Capture the cell that displays the provided text and extract its [X, Y] central coordinate. 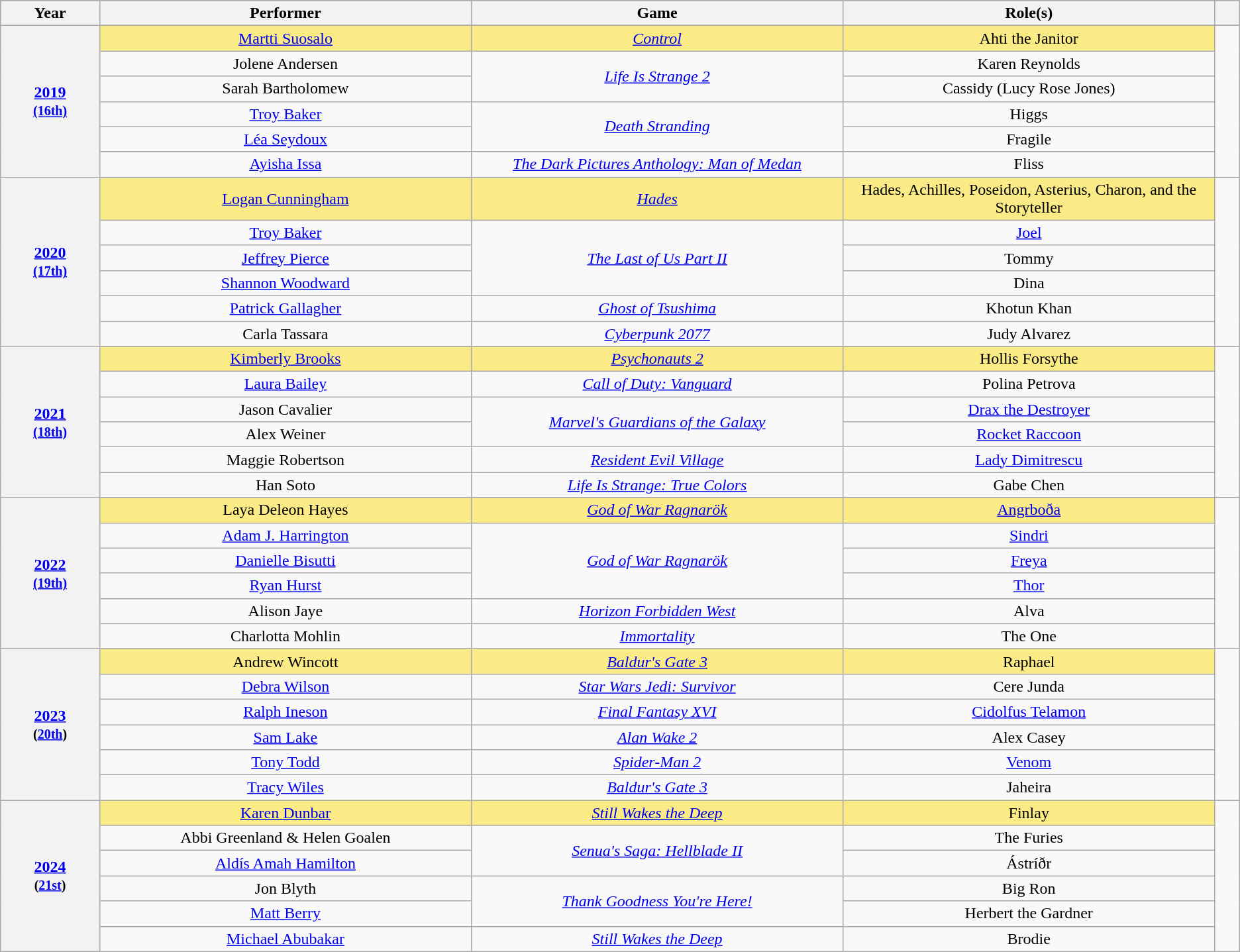
Jolene Andersen [285, 64]
Life Is Strange: True Colors [657, 485]
Lady Dimitrescu [1029, 460]
Gabe Chen [1029, 485]
The Furies [1029, 838]
Cere Junda [1029, 686]
Alva [1029, 611]
Jon Blyth [285, 888]
Thor [1029, 586]
Laya Deleon Hayes [285, 510]
Shannon Woodward [285, 283]
Final Fantasy XVI [657, 712]
Logan Cunningham [285, 199]
Michael Abubakar [285, 939]
Psychonauts 2 [657, 359]
Fragile [1029, 139]
Raphael [1029, 661]
Martti Suosalo [285, 38]
2023(20th) [50, 724]
Star Wars Jedi: Survivor [657, 686]
Year [50, 13]
Patrick Gallagher [285, 308]
Hades, Achilles, Poseidon, Asterius, Charon, and the Storyteller [1029, 199]
Ayisha Issa [285, 164]
Drax the Destroyer [1029, 409]
Hollis Forsythe [1029, 359]
The One [1029, 636]
Control [657, 38]
Alan Wake 2 [657, 737]
Ghost of Tsushima [657, 308]
Alison Jaye [285, 611]
Senua's Saga: Hellblade II [657, 851]
Call of Duty: Vanguard [657, 384]
Herbert the Gardner [1029, 914]
Adam J. Harrington [285, 535]
Polina Petrova [1029, 384]
Role(s) [1029, 13]
Resident Evil Village [657, 460]
Jason Cavalier [285, 409]
Spider-Man 2 [657, 763]
2019(16th) [50, 101]
Death Stranding [657, 127]
Dina [1029, 283]
Ástríðr [1029, 863]
Danielle Bisutti [285, 560]
Sindri [1029, 535]
Han Soto [285, 485]
Jaheira [1029, 788]
Cidolfus Telamon [1029, 712]
Matt Berry [285, 914]
Cassidy (Lucy Rose Jones) [1029, 89]
Freya [1029, 560]
Aldís Amah Hamilton [285, 863]
Finlay [1029, 813]
Marvel's Guardians of the Galaxy [657, 422]
Fliss [1029, 164]
2021(18th) [50, 422]
Ahti the Janitor [1029, 38]
Maggie Robertson [285, 460]
Angrboða [1029, 510]
The Dark Pictures Anthology: Man of Medan [657, 164]
Ralph Ineson [285, 712]
Tony Todd [285, 763]
Laura Bailey [285, 384]
Alex Weiner [285, 435]
Life Is Strange 2 [657, 76]
Performer [285, 13]
Judy Alvarez [1029, 333]
Tracy Wiles [285, 788]
Alex Casey [1029, 737]
Cyberpunk 2077 [657, 333]
Karen Reynolds [1029, 64]
Hades [657, 199]
2022(19th) [50, 573]
Ryan Hurst [285, 586]
Sarah Bartholomew [285, 89]
Khotun Khan [1029, 308]
Big Ron [1029, 888]
The Last of Us Part II [657, 258]
Brodie [1029, 939]
Immortality [657, 636]
Venom [1029, 763]
Jeffrey Pierce [285, 258]
Andrew Wincott [285, 661]
Game [657, 13]
Charlotta Mohlin [285, 636]
Rocket Raccoon [1029, 435]
Joel [1029, 233]
Tommy [1029, 258]
Sam Lake [285, 737]
2020(17th) [50, 261]
Kimberly Brooks [285, 359]
Horizon Forbidden West [657, 611]
Karen Dunbar [285, 813]
Thank Goodness You're Here! [657, 901]
Carla Tassara [285, 333]
Léa Seydoux [285, 139]
Debra Wilson [285, 686]
2024(21st) [50, 876]
Abbi Greenland & Helen Goalen [285, 838]
Higgs [1029, 114]
